Provide the [X, Y] coordinate of the cell's center where the given text is located.  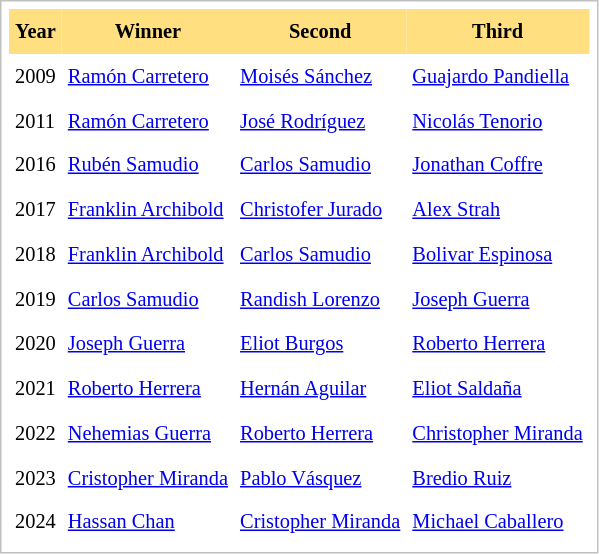
Moisés Sánchez [320, 76]
Bolivar Espinosa [497, 254]
Hernán Aguilar [320, 388]
Second [320, 32]
2021 [36, 388]
Christopher Miranda [497, 434]
Eliot Saldaña [497, 388]
Pablo Vásquez [320, 478]
Christofer Jurado [320, 210]
Guajardo Pandiella [497, 76]
Year [36, 32]
Winner [148, 32]
José Rodríguez [320, 120]
Eliot Burgos [320, 344]
2019 [36, 300]
Bredio Ruiz [497, 478]
Randish Lorenzo [320, 300]
2017 [36, 210]
Michael Caballero [497, 522]
Rubén Samudio [148, 166]
Nicolás Tenorio [497, 120]
2022 [36, 434]
Hassan Chan [148, 522]
Third [497, 32]
2024 [36, 522]
2023 [36, 478]
Jonathan Coffre [497, 166]
2011 [36, 120]
Nehemias Guerra [148, 434]
Alex Strah [497, 210]
2009 [36, 76]
2020 [36, 344]
2016 [36, 166]
2018 [36, 254]
